Provide the (X, Y) coordinate of the cell's center where the given text is located.  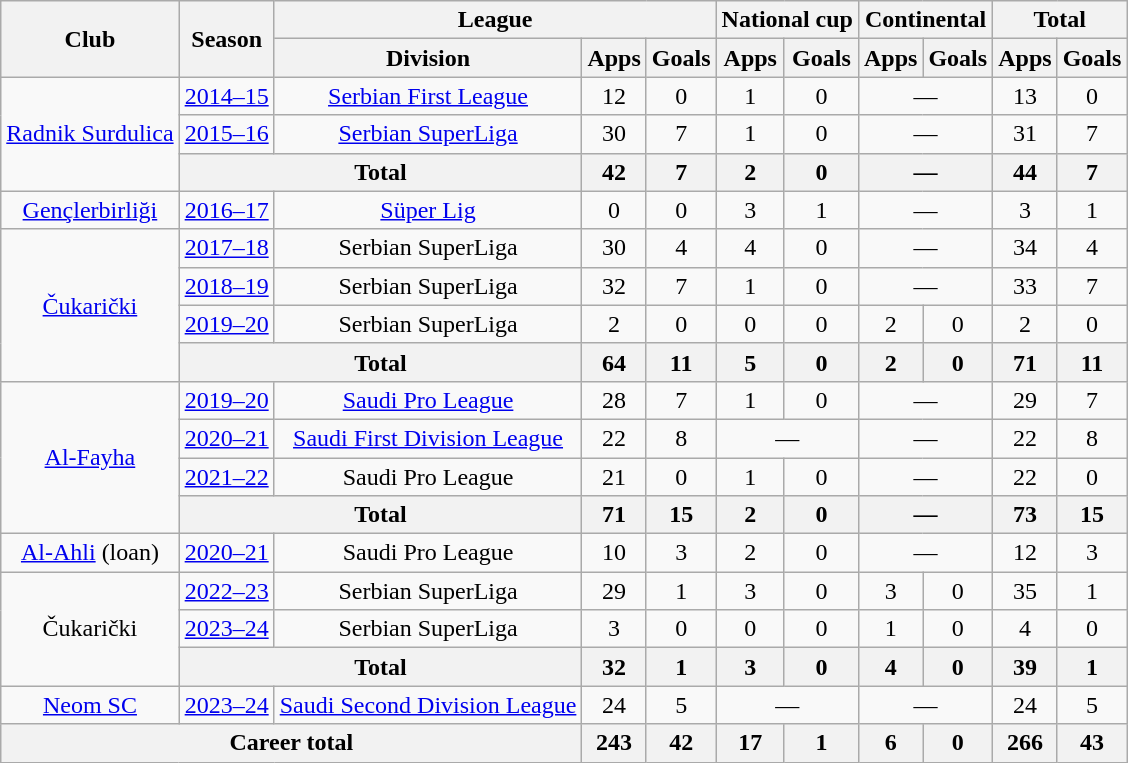
Süper Lig (428, 210)
2015–16 (226, 134)
73 (1025, 515)
Division (428, 58)
21 (614, 477)
43 (1092, 743)
2022–23 (226, 591)
Neom SC (90, 705)
Saudi First Division League (428, 438)
2016–17 (226, 210)
Al-Ahli (loan) (90, 553)
Season (226, 39)
44 (1025, 172)
13 (1025, 96)
6 (890, 743)
Continental (925, 20)
64 (614, 362)
National cup (787, 20)
Club (90, 39)
243 (614, 743)
2018–19 (226, 286)
2014–15 (226, 96)
33 (1025, 286)
League (495, 20)
266 (1025, 743)
39 (1025, 667)
Al-Fayha (90, 457)
17 (750, 743)
2021–22 (226, 477)
Serbian First League (428, 96)
35 (1025, 591)
34 (1025, 248)
Saudi Second Division League (428, 705)
2017–18 (226, 248)
Radnik Surdulica (90, 134)
Career total (292, 743)
Gençlerbirliği (90, 210)
10 (614, 553)
28 (614, 400)
31 (1025, 134)
